Identify which cell holds the provided text, then report its (x, y) central coordinate. 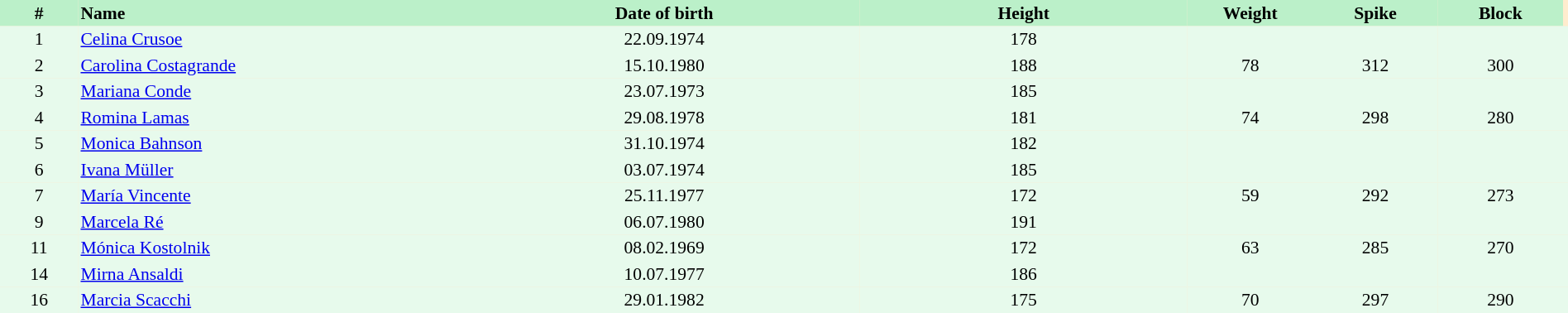
María Vincente (273, 195)
63 (1250, 248)
Marcela Ré (273, 222)
22.09.1974 (664, 40)
9 (39, 222)
312 (1374, 65)
70 (1250, 300)
188 (1024, 65)
Date of birth (664, 13)
Block (1500, 13)
290 (1500, 300)
4 (39, 118)
# (39, 13)
Mónica Kostolnik (273, 248)
29.01.1982 (664, 300)
2 (39, 65)
Mariana Conde (273, 91)
Mirna Ansaldi (273, 274)
Monica Bahnson (273, 144)
Celina Crusoe (273, 40)
182 (1024, 144)
280 (1500, 118)
08.02.1969 (664, 248)
11 (39, 248)
29.08.1978 (664, 118)
1 (39, 40)
175 (1024, 300)
14 (39, 274)
Spike (1374, 13)
16 (39, 300)
74 (1250, 118)
300 (1500, 65)
181 (1024, 118)
Name (273, 13)
298 (1374, 118)
59 (1250, 195)
23.07.1973 (664, 91)
06.07.1980 (664, 222)
Ivana Müller (273, 170)
Weight (1250, 13)
270 (1500, 248)
6 (39, 170)
285 (1374, 248)
10.07.1977 (664, 274)
297 (1374, 300)
Marcia Scacchi (273, 300)
191 (1024, 222)
15.10.1980 (664, 65)
31.10.1974 (664, 144)
273 (1500, 195)
Carolina Costagrande (273, 65)
78 (1250, 65)
178 (1024, 40)
186 (1024, 274)
03.07.1974 (664, 170)
3 (39, 91)
5 (39, 144)
292 (1374, 195)
Romina Lamas (273, 118)
25.11.1977 (664, 195)
7 (39, 195)
Height (1024, 13)
